For the text-containing cell, return its midpoint in [X, Y] coordinate format. 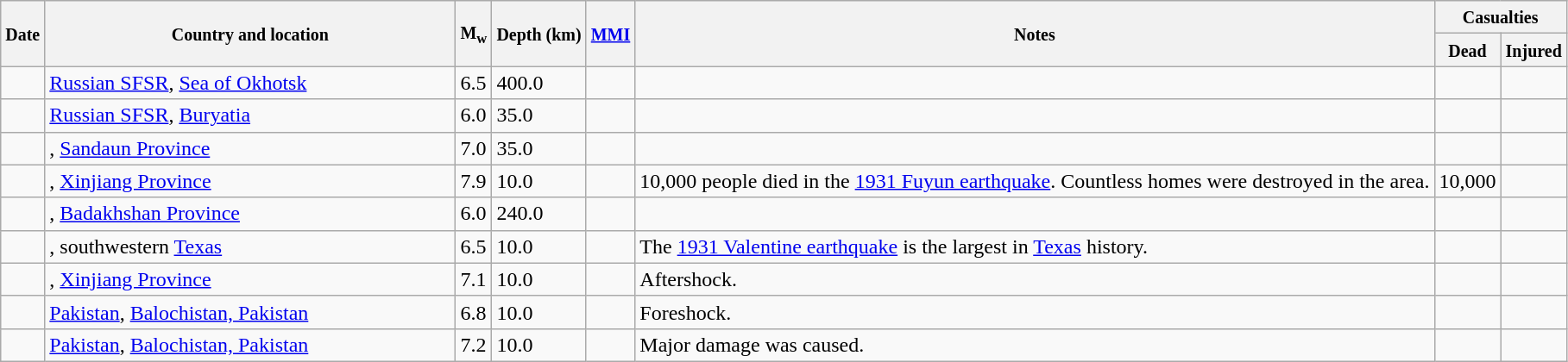
7.2 [474, 345]
400.0 [538, 83]
7.0 [474, 148]
The 1931 Valentine earthquake is the largest in Texas history. [1035, 247]
Depth (km) [538, 34]
Aftershock. [1035, 279]
10,000 people died in the 1931 Fuyun earthquake. Countless homes were destroyed in the area. [1035, 181]
Major damage was caused. [1035, 345]
7.1 [474, 279]
Date [22, 34]
, southwestern Texas [250, 247]
Russian SFSR, Sea of Okhotsk [250, 83]
Russian SFSR, Buryatia [250, 115]
Mw [474, 34]
10,000 [1467, 181]
Country and location [250, 34]
Casualties [1500, 17]
Dead [1467, 50]
, Sandaun Province [250, 148]
Injured [1533, 50]
Foreshock. [1035, 312]
, Badakhshan Province [250, 214]
Notes [1035, 34]
6.8 [474, 312]
240.0 [538, 214]
7.9 [474, 181]
MMI [611, 34]
